Pinpoint the cell where the given text exists, returning its (x, y) midpoint coordinate. 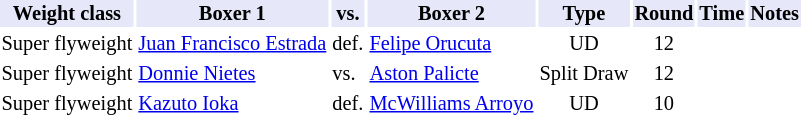
Donnie Nietes (232, 74)
Boxer 2 (452, 14)
Type (584, 14)
Juan Francisco Estrada (232, 44)
def. (348, 44)
Split Draw (584, 74)
Boxer 1 (232, 14)
Weight class (67, 14)
Time (722, 14)
Notes (775, 14)
Aston Palicte (452, 74)
Felipe Orucuta (452, 44)
Round (664, 14)
UD (584, 44)
